Provide the (X, Y) coordinate of the cell's center where the given text is located.  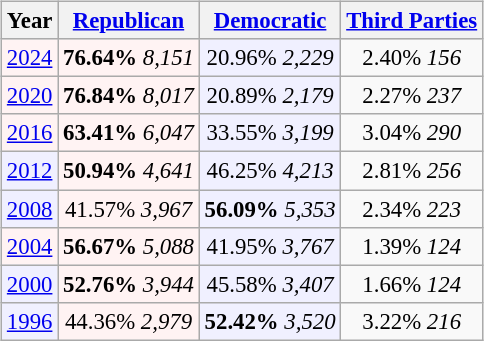
41.95% 3,767 (270, 246)
2008 (30, 209)
50.94% 4,641 (129, 171)
2.27% 237 (412, 96)
44.36% 2,979 (129, 321)
2000 (30, 284)
2012 (30, 171)
20.96% 2,229 (270, 58)
Year (30, 21)
76.84% 8,017 (129, 96)
Republican (129, 21)
2004 (30, 246)
20.89% 2,179 (270, 96)
46.25% 4,213 (270, 171)
52.42% 3,520 (270, 321)
2.81% 256 (412, 171)
33.55% 3,199 (270, 133)
2.40% 156 (412, 58)
52.76% 3,944 (129, 284)
2016 (30, 133)
2024 (30, 58)
2.34% 223 (412, 209)
63.41% 6,047 (129, 133)
Democratic (270, 21)
3.22% 216 (412, 321)
Third Parties (412, 21)
3.04% 290 (412, 133)
1996 (30, 321)
45.58% 3,407 (270, 284)
2020 (30, 96)
56.09% 5,353 (270, 209)
76.64% 8,151 (129, 58)
1.39% 124 (412, 246)
1.66% 124 (412, 284)
41.57% 3,967 (129, 209)
56.67% 5,088 (129, 246)
